Output the [x, y] coordinate of the center of the cell containing the given text.  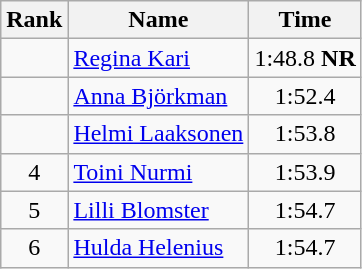
Regina Kari [158, 58]
Lilli Blomster [158, 210]
Time [305, 20]
1:53.8 [305, 134]
Toini Nurmi [158, 172]
4 [34, 172]
Rank [34, 20]
1:52.4 [305, 96]
Hulda Helenius [158, 248]
Name [158, 20]
1:48.8 NR [305, 58]
Helmi Laaksonen [158, 134]
6 [34, 248]
5 [34, 210]
Anna Björkman [158, 96]
1:53.9 [305, 172]
